Find where the given text appears and provide that cell's center as [X, Y] coordinate. 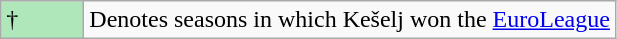
† [42, 20]
Denotes seasons in which Kešelj won the EuroLeague [350, 20]
